Locate the cell with the specified text and output its [X, Y] center coordinate. 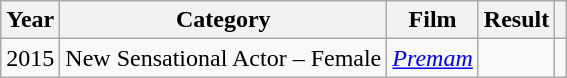
New Sensational Actor – Female [224, 58]
Category [224, 20]
Result [516, 20]
2015 [30, 58]
Year [30, 20]
Premam [433, 58]
Film [433, 20]
